Pinpoint the cell where the given text exists, returning its [x, y] midpoint coordinate. 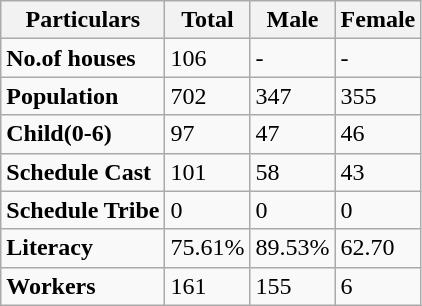
62.70 [378, 248]
101 [208, 172]
702 [208, 96]
Literacy [83, 248]
106 [208, 58]
Particulars [83, 20]
Child(0-6) [83, 134]
Population [83, 96]
Schedule Tribe [83, 210]
No.of houses [83, 58]
Female [378, 20]
355 [378, 96]
155 [292, 286]
161 [208, 286]
Total [208, 20]
58 [292, 172]
43 [378, 172]
89.53% [292, 248]
75.61% [208, 248]
Schedule Cast [83, 172]
6 [378, 286]
97 [208, 134]
Workers [83, 286]
46 [378, 134]
47 [292, 134]
347 [292, 96]
Male [292, 20]
